Output the [x, y] coordinate of the center of the cell containing the given text.  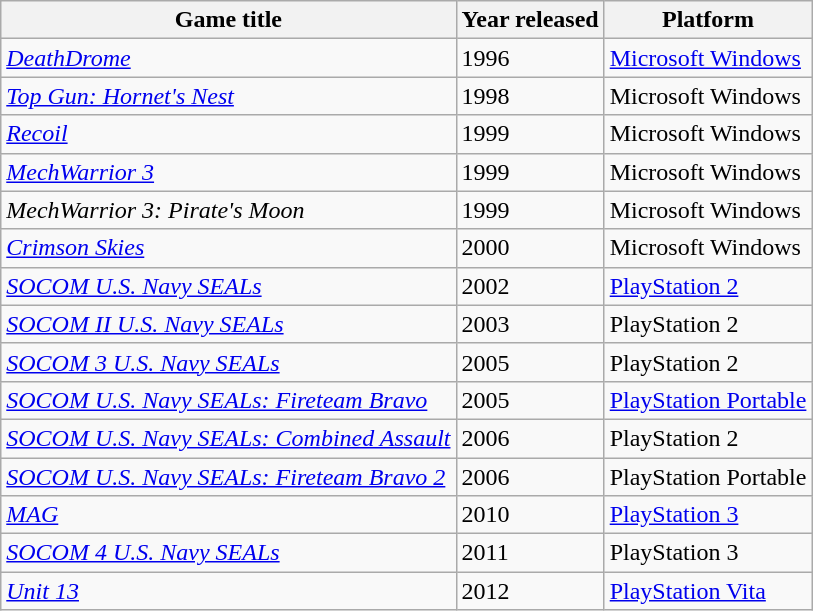
PlayStation Vita [708, 591]
Recoil [228, 134]
Year released [530, 20]
2012 [530, 591]
Unit 13 [228, 591]
1996 [530, 58]
SOCOM II U.S. Navy SEALs [228, 324]
Platform [708, 20]
SOCOM 4 U.S. Navy SEALs [228, 553]
SOCOM U.S. Navy SEALs: Fireteam Bravo 2 [228, 477]
2000 [530, 248]
Crimson Skies [228, 248]
SOCOM U.S. Navy SEALs: Combined Assault [228, 438]
2011 [530, 553]
Game title [228, 20]
SOCOM U.S. Navy SEALs: Fireteam Bravo [228, 400]
Top Gun: Hornet's Nest [228, 96]
MAG [228, 515]
MechWarrior 3: Pirate's Moon [228, 210]
MechWarrior 3 [228, 172]
1998 [530, 96]
DeathDrome [228, 58]
SOCOM U.S. Navy SEALs [228, 286]
SOCOM 3 U.S. Navy SEALs [228, 362]
2002 [530, 286]
2003 [530, 324]
2010 [530, 515]
